Find where the given text appears and provide that cell's center as [X, Y] coordinate. 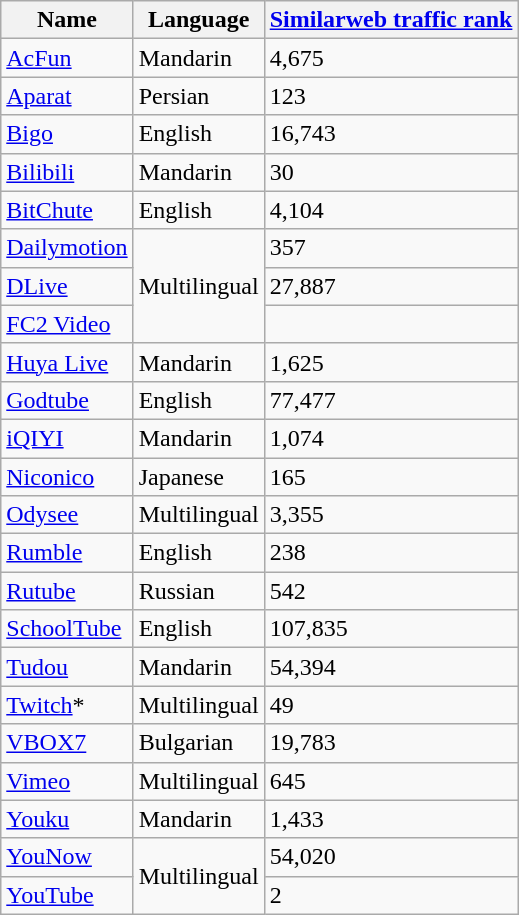
Twitch* [67, 705]
107,835 [391, 629]
DLive [67, 286]
30 [391, 172]
Tudou [67, 667]
4,675 [391, 58]
Dailymotion [67, 248]
1,433 [391, 819]
16,743 [391, 134]
VBOX7 [67, 743]
19,783 [391, 743]
Bigo [67, 134]
Rumble [67, 553]
Godtube [67, 400]
54,394 [391, 667]
Huya Live [67, 362]
BitChute [67, 210]
238 [391, 553]
YouNow [67, 857]
3,355 [391, 515]
Bilibili [67, 172]
645 [391, 781]
Vimeo [67, 781]
542 [391, 591]
1,074 [391, 438]
Japanese [198, 477]
123 [391, 96]
54,020 [391, 857]
YouTube [67, 895]
iQIYI [67, 438]
2 [391, 895]
77,477 [391, 400]
Bulgarian [198, 743]
Youku [67, 819]
Niconico [67, 477]
1,625 [391, 362]
Language [198, 20]
AcFun [67, 58]
Rutube [67, 591]
Russian [198, 591]
Odysee [67, 515]
165 [391, 477]
49 [391, 705]
SchoolTube [67, 629]
Similarweb traffic rank [391, 20]
FC2 Video [67, 324]
Persian [198, 96]
Aparat [67, 96]
4,104 [391, 210]
357 [391, 248]
Name [67, 20]
27,887 [391, 286]
